Provide the [x, y] coordinate of the cell's center where the given text is located.  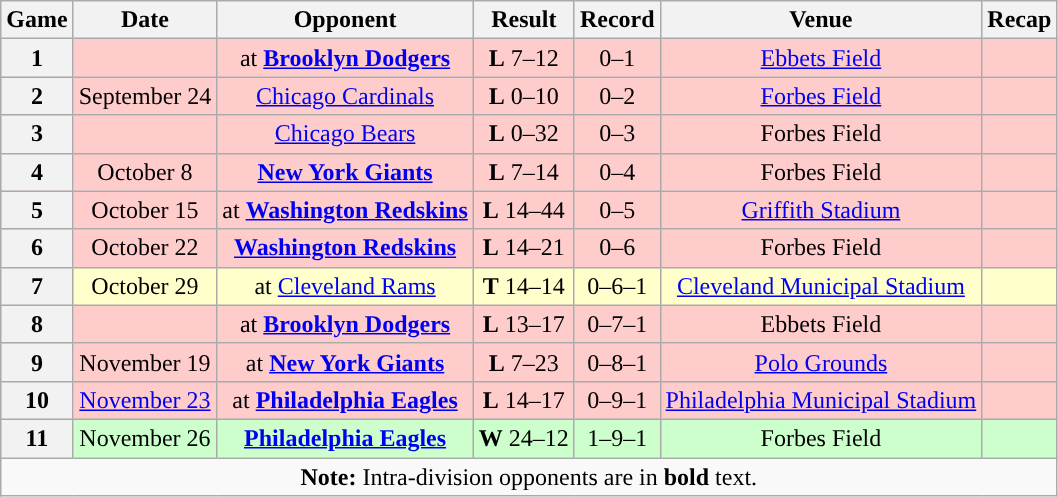
0–1 [617, 58]
Chicago Bears [345, 134]
Record [617, 20]
September 24 [145, 96]
L 0–10 [524, 96]
Griffith Stadium [821, 210]
Opponent [345, 20]
0–3 [617, 134]
November 26 [145, 438]
0–4 [617, 172]
Venue [821, 20]
3 [37, 134]
October 29 [145, 286]
Recap [1020, 20]
October 15 [145, 210]
L 14–17 [524, 400]
5 [37, 210]
at Cleveland Rams [345, 286]
9 [37, 362]
Cleveland Municipal Stadium [821, 286]
L 0–32 [524, 134]
Philadelphia Eagles [345, 438]
0–5 [617, 210]
0–6–1 [617, 286]
0–2 [617, 96]
at Philadelphia Eagles [345, 400]
0–6 [617, 248]
0–7–1 [617, 324]
1–9–1 [617, 438]
L 13–17 [524, 324]
7 [37, 286]
W 24–12 [524, 438]
6 [37, 248]
L 14–44 [524, 210]
Washington Redskins [345, 248]
at Washington Redskins [345, 210]
Note: Intra-division opponents are in bold text. [529, 477]
2 [37, 96]
T 14–14 [524, 286]
0–8–1 [617, 362]
Date [145, 20]
L 7–23 [524, 362]
L 7–14 [524, 172]
Chicago Cardinals [345, 96]
New York Giants [345, 172]
Result [524, 20]
November 19 [145, 362]
October 8 [145, 172]
4 [37, 172]
at New York Giants [345, 362]
11 [37, 438]
L 7–12 [524, 58]
L 14–21 [524, 248]
0–9–1 [617, 400]
October 22 [145, 248]
Polo Grounds [821, 362]
8 [37, 324]
November 23 [145, 400]
Game [37, 20]
1 [37, 58]
10 [37, 400]
Philadelphia Municipal Stadium [821, 400]
